Extract the [X, Y] coordinate from the center of the cell holding the provided text.  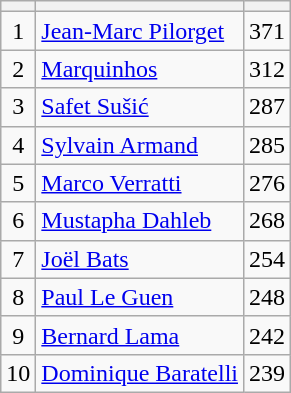
8 [18, 297]
285 [266, 145]
Mustapha Dahleb [140, 221]
242 [266, 335]
268 [266, 221]
371 [266, 31]
Paul Le Guen [140, 297]
248 [266, 297]
Sylvain Armand [140, 145]
Joël Bats [140, 259]
9 [18, 335]
239 [266, 373]
7 [18, 259]
254 [266, 259]
6 [18, 221]
287 [266, 107]
Bernard Lama [140, 335]
Marco Verratti [140, 183]
Jean-Marc Pilorget [140, 31]
4 [18, 145]
10 [18, 373]
312 [266, 69]
3 [18, 107]
5 [18, 183]
Safet Sušić [140, 107]
Dominique Baratelli [140, 373]
1 [18, 31]
276 [266, 183]
Marquinhos [140, 69]
2 [18, 69]
